Provide the (x, y) coordinate of the cell's center where the given text is located.  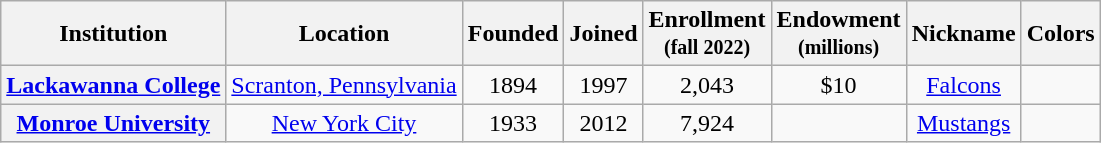
Mustangs (964, 123)
Joined (604, 34)
Endowment(millions) (838, 34)
1894 (513, 85)
Falcons (964, 85)
7,924 (707, 123)
2012 (604, 123)
2,043 (707, 85)
1933 (513, 123)
Institution (114, 34)
Monroe University (114, 123)
New York City (344, 123)
Scranton, Pennsylvania (344, 85)
Nickname (964, 34)
$10 (838, 85)
Founded (513, 34)
1997 (604, 85)
Colors (1060, 34)
Lackawanna College (114, 85)
Enrollment(fall 2022) (707, 34)
Location (344, 34)
